For the text-containing cell, return its midpoint in [x, y] coordinate format. 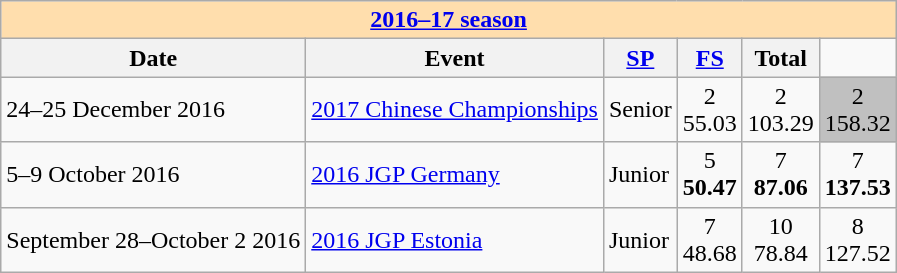
SP [640, 58]
2 103.29 [780, 110]
2 158.32 [858, 110]
Date [154, 58]
5 50.47 [710, 174]
24–25 December 2016 [154, 110]
2017 Chinese Championships [455, 110]
2016 JGP Estonia [455, 240]
FS [710, 58]
Senior [640, 110]
5–9 October 2016 [154, 174]
Total [780, 58]
10 78.84 [780, 240]
September 28–October 2 2016 [154, 240]
2 55.03 [710, 110]
7 137.53 [858, 174]
7 48.68 [710, 240]
2016 JGP Germany [455, 174]
2016–17 season [449, 20]
8 127.52 [858, 240]
7 87.06 [780, 174]
Event [455, 58]
